Return the [X, Y] coordinate for the center point of the cell that contains the specified text.  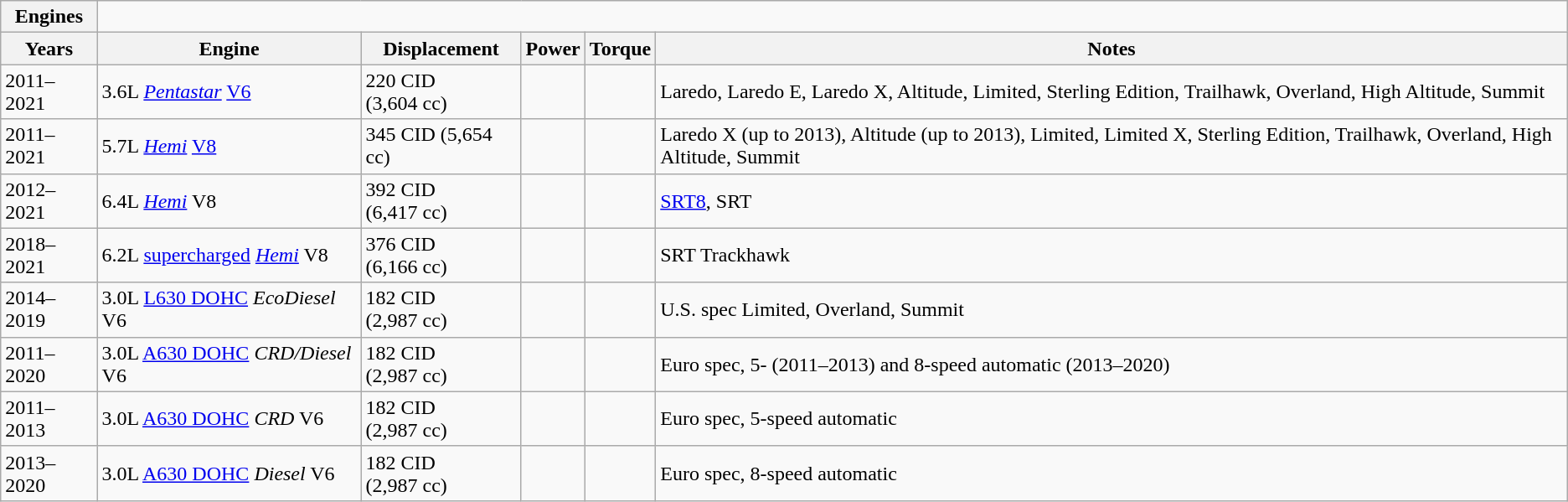
3.0L A630 DOHC CRD V6 [230, 419]
2012–2021 [49, 201]
Euro spec, 8-speed automatic [1112, 473]
Euro spec, 5-speed automatic [1112, 419]
3.0L A630 DOHC Diesel V6 [230, 473]
Displacement [441, 49]
220 CID (3,604 cc) [441, 92]
392 CID (6,417 cc) [441, 201]
6.2L supercharged Hemi V8 [230, 255]
3.0L A630 DOHC CRD/Diesel V6 [230, 364]
Notes [1112, 49]
Laredo X (up to 2013), Altitude (up to 2013), Limited, Limited X, Sterling Edition, Trailhawk, Overland, High Altitude, Summit [1112, 146]
Torque [620, 49]
SRT Trackhawk [1112, 255]
Engines [49, 17]
2014–2019 [49, 310]
Power [553, 49]
2011–2020 [49, 364]
2013–2020 [49, 473]
Engine [230, 49]
6.4L Hemi V8 [230, 201]
Laredo, Laredo E, Laredo X, Altitude, Limited, Sterling Edition, Trailhawk, Overland, High Altitude, Summit [1112, 92]
SRT8, SRT [1112, 201]
376 CID (6,166 cc) [441, 255]
U.S. spec Limited, Overland, Summit [1112, 310]
345 CID (5,654 cc) [441, 146]
Euro spec, 5- (2011–2013) and 8-speed automatic (2013–2020) [1112, 364]
3.0L L630 DOHC EcoDiesel V6 [230, 310]
2018–2021 [49, 255]
3.6L Pentastar V6 [230, 92]
5.7L Hemi V8 [230, 146]
2011–2013 [49, 419]
Years [49, 49]
